Scan for the cell matching the given text and deliver its [x, y] coordinate at center. 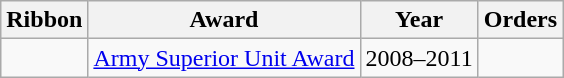
Award [224, 20]
Army Superior Unit Award [224, 58]
Orders [520, 20]
Ribbon [44, 20]
Year [419, 20]
2008–2011 [419, 58]
